Provide the (X, Y) coordinate of the cell's center where the given text is located.  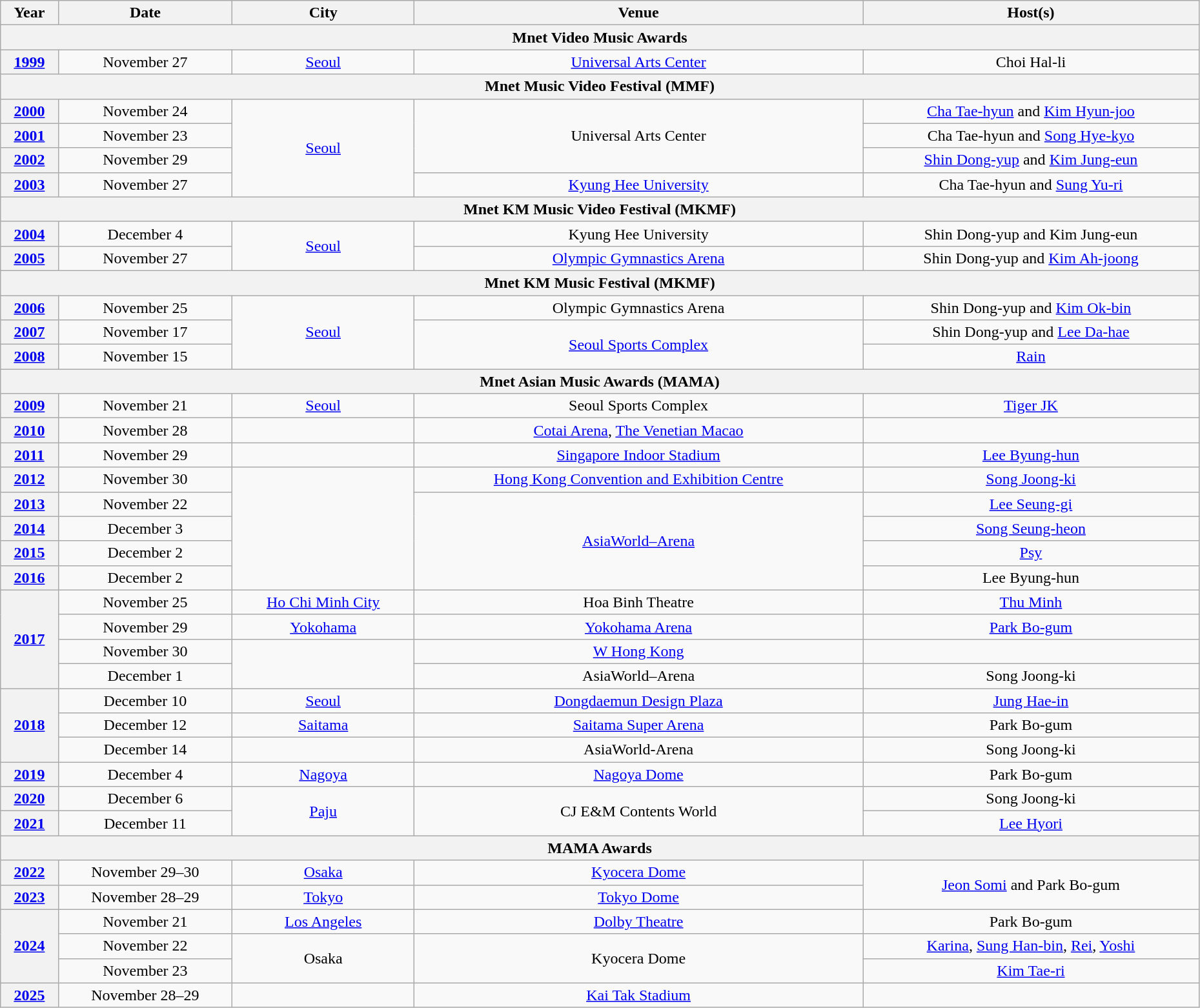
December 10 (145, 700)
Rain (1032, 357)
Tiger JK (1032, 406)
Shin Dong-yup and Lee Da-hae (1032, 332)
2014 (30, 529)
Cotai Arena, The Venetian Macao (639, 430)
Lee Hyori (1032, 823)
Mnet KM Music Festival (MKMF) (600, 283)
City (323, 13)
Karina, Sung Han-bin, Rei, Yoshi (1032, 946)
Hong Kong Convention and Exhibition Centre (639, 479)
December 14 (145, 750)
2019 (30, 774)
MAMA Awards (600, 848)
2017 (30, 639)
Shin Dong-yup and Kim Ok-bin (1032, 308)
Nagoya (323, 774)
AsiaWorld-Arena (639, 750)
November 15 (145, 357)
W Hong Kong (639, 651)
2013 (30, 504)
Mnet Asian Music Awards (MAMA) (600, 381)
2007 (30, 332)
CJ E&M Contents World (639, 811)
2004 (30, 234)
Ho Chi Minh City (323, 602)
2005 (30, 258)
2010 (30, 430)
Mnet Music Video Festival (MMF) (600, 86)
Year (30, 13)
Jeon Somi and Park Bo-gum (1032, 885)
2011 (30, 455)
Cha Tae-hyun and Song Hye-kyo (1032, 136)
2009 (30, 406)
December 3 (145, 529)
Dongdaemun Design Plaza (639, 700)
Lee Seung-gi (1032, 504)
Choi Hal-li (1032, 62)
2002 (30, 160)
November 29–30 (145, 872)
December 11 (145, 823)
Mnet Video Music Awards (600, 37)
November 28 (145, 430)
2023 (30, 897)
2015 (30, 553)
2000 (30, 111)
2016 (30, 578)
Nagoya Dome (639, 774)
Shin Dong-yup and Kim Ah-joong (1032, 258)
Yokohama Arena (639, 627)
Host(s) (1032, 13)
2008 (30, 357)
Kai Tak Stadium (639, 995)
Saitama (323, 725)
2003 (30, 185)
2012 (30, 479)
2024 (30, 946)
2025 (30, 995)
Venue (639, 13)
Mnet KM Music Video Festival (MKMF) (600, 209)
December 6 (145, 799)
2022 (30, 872)
2018 (30, 725)
Tokyo (323, 897)
November 17 (145, 332)
Cha Tae-hyun and Kim Hyun-joo (1032, 111)
Psy (1032, 553)
Saitama Super Arena (639, 725)
Jung Hae-in (1032, 700)
Kim Tae-ri (1032, 971)
December 12 (145, 725)
2020 (30, 799)
Hoa Binh Theatre (639, 602)
Los Angeles (323, 922)
1999 (30, 62)
2021 (30, 823)
Paju (323, 811)
Tokyo Dome (639, 897)
2006 (30, 308)
Song Seung-heon (1032, 529)
Thu Minh (1032, 602)
November 24 (145, 111)
Dolby Theatre (639, 922)
December 1 (145, 676)
Cha Tae-hyun and Sung Yu-ri (1032, 185)
Singapore Indoor Stadium (639, 455)
2001 (30, 136)
Yokohama (323, 627)
Date (145, 13)
